Find where the given text appears and provide that cell's center as (X, Y) coordinate. 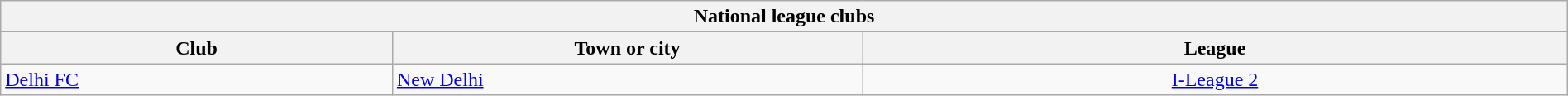
Town or city (627, 48)
National league clubs (784, 17)
New Delhi (627, 79)
Club (197, 48)
I-League 2 (1216, 79)
League (1216, 48)
Delhi FC (197, 79)
